Extract the [X, Y] coordinate from the center of the cell holding the provided text.  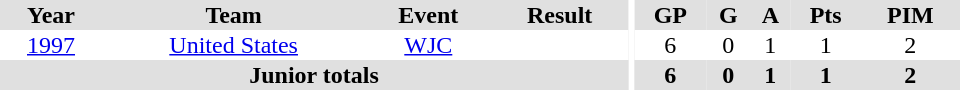
A [770, 15]
WJC [428, 45]
Team [234, 15]
Year [51, 15]
G [728, 15]
GP [670, 15]
PIM [910, 15]
Junior totals [314, 75]
1997 [51, 45]
Pts [826, 15]
Result [560, 15]
United States [234, 45]
Event [428, 15]
